Identify which cell holds the provided text, then report its [x, y] central coordinate. 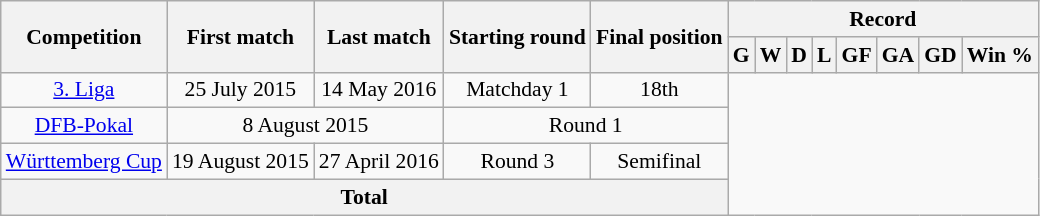
Round 1 [586, 126]
14 May 2016 [379, 90]
Total [364, 197]
8 August 2015 [306, 126]
First match [240, 36]
DFB-Pokal [84, 126]
Win % [1000, 55]
Württemberg Cup [84, 162]
G [742, 55]
18th [660, 90]
W [771, 55]
Round 3 [518, 162]
Record [883, 19]
L [824, 55]
Starting round [518, 36]
3. Liga [84, 90]
Final position [660, 36]
GA [898, 55]
Semifinal [660, 162]
Last match [379, 36]
19 August 2015 [240, 162]
25 July 2015 [240, 90]
GF [857, 55]
27 April 2016 [379, 162]
D [799, 55]
GD [940, 55]
Matchday 1 [518, 90]
Competition [84, 36]
